Locate the cell with the specified text and output its [x, y] center coordinate. 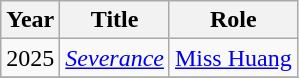
Year [30, 20]
Role [233, 20]
Title [115, 20]
Miss Huang [233, 58]
2025 [30, 58]
Severance [115, 58]
